From the cell containing the given text, extract its center point as (x, y) coordinate. 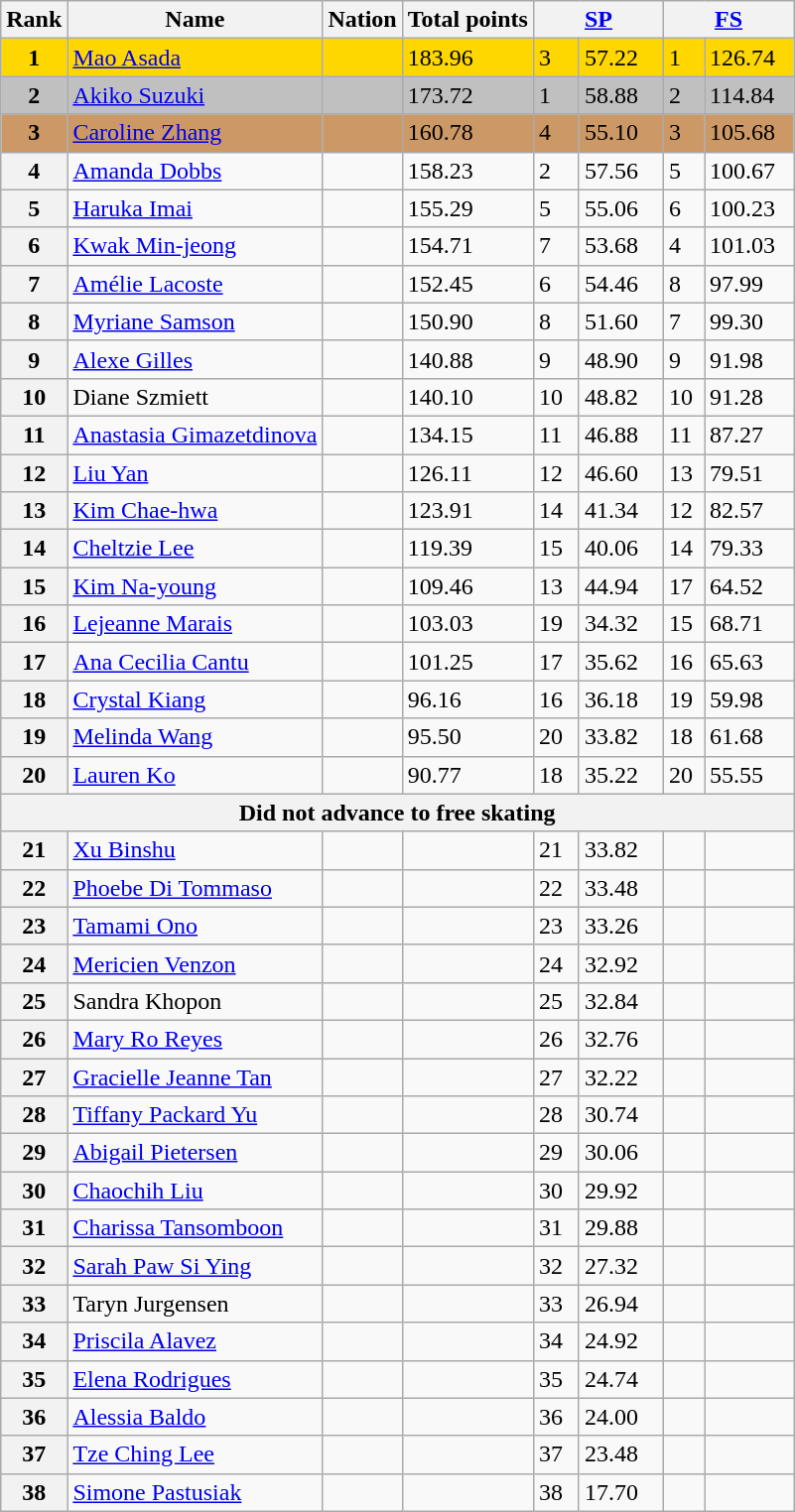
103.03 (467, 624)
30.06 (621, 1153)
61.68 (749, 737)
Xu Binshu (195, 850)
79.51 (749, 473)
114.84 (749, 95)
Diane Szmiett (195, 397)
Total points (467, 20)
Simone Pastusiak (195, 1492)
44.94 (621, 586)
55.06 (621, 208)
48.82 (621, 397)
Crystal Kiang (195, 699)
160.78 (467, 133)
Sandra Khopon (195, 1001)
183.96 (467, 58)
Did not advance to free skating (397, 813)
Liu Yan (195, 473)
68.71 (749, 624)
30.74 (621, 1115)
33.48 (621, 888)
29.92 (621, 1191)
55.55 (749, 775)
Taryn Jurgensen (195, 1304)
155.29 (467, 208)
34.32 (621, 624)
Lauren Ko (195, 775)
24.74 (621, 1379)
100.67 (749, 171)
134.15 (467, 435)
97.99 (749, 284)
Kim Na-young (195, 586)
53.68 (621, 246)
57.22 (621, 58)
35.62 (621, 662)
123.91 (467, 511)
158.23 (467, 171)
Mao Asada (195, 58)
Tze Ching Lee (195, 1454)
Priscila Alavez (195, 1341)
Lejeanne Marais (195, 624)
55.10 (621, 133)
Kim Chae-hwa (195, 511)
29.88 (621, 1228)
Mericien Venzon (195, 963)
140.10 (467, 397)
Nation (362, 20)
Phoebe Di Tommaso (195, 888)
Alexe Gilles (195, 359)
23.48 (621, 1454)
59.98 (749, 699)
Charissa Tansomboon (195, 1228)
119.39 (467, 549)
101.25 (467, 662)
57.56 (621, 171)
Chaochih Liu (195, 1191)
152.45 (467, 284)
Haruka Imai (195, 208)
Amanda Dobbs (195, 171)
79.33 (749, 549)
48.90 (621, 359)
17.70 (621, 1492)
32.22 (621, 1076)
51.60 (621, 321)
SP (597, 20)
26.94 (621, 1304)
91.98 (749, 359)
101.03 (749, 246)
126.74 (749, 58)
Cheltzie Lee (195, 549)
Melinda Wang (195, 737)
41.34 (621, 511)
91.28 (749, 397)
95.50 (467, 737)
82.57 (749, 511)
99.30 (749, 321)
54.46 (621, 284)
FS (729, 20)
Mary Ro Reyes (195, 1039)
140.88 (467, 359)
Gracielle Jeanne Tan (195, 1076)
Name (195, 20)
Kwak Min-jeong (195, 246)
40.06 (621, 549)
Amélie Lacoste (195, 284)
Akiko Suzuki (195, 95)
32.92 (621, 963)
35.22 (621, 775)
58.88 (621, 95)
46.88 (621, 435)
109.46 (467, 586)
32.84 (621, 1001)
65.63 (749, 662)
Caroline Zhang (195, 133)
Anastasia Gimazetdinova (195, 435)
Alessia Baldo (195, 1417)
Tamami Ono (195, 926)
36.18 (621, 699)
100.23 (749, 208)
96.16 (467, 699)
64.52 (749, 586)
Tiffany Packard Yu (195, 1115)
24.00 (621, 1417)
Ana Cecilia Cantu (195, 662)
154.71 (467, 246)
150.90 (467, 321)
Elena Rodrigues (195, 1379)
90.77 (467, 775)
Myriane Samson (195, 321)
Abigail Pietersen (195, 1153)
87.27 (749, 435)
Rank (34, 20)
Sarah Paw Si Ying (195, 1266)
27.32 (621, 1266)
126.11 (467, 473)
33.26 (621, 926)
105.68 (749, 133)
46.60 (621, 473)
32.76 (621, 1039)
173.72 (467, 95)
24.92 (621, 1341)
